Find where the given text appears and provide that cell's center as [x, y] coordinate. 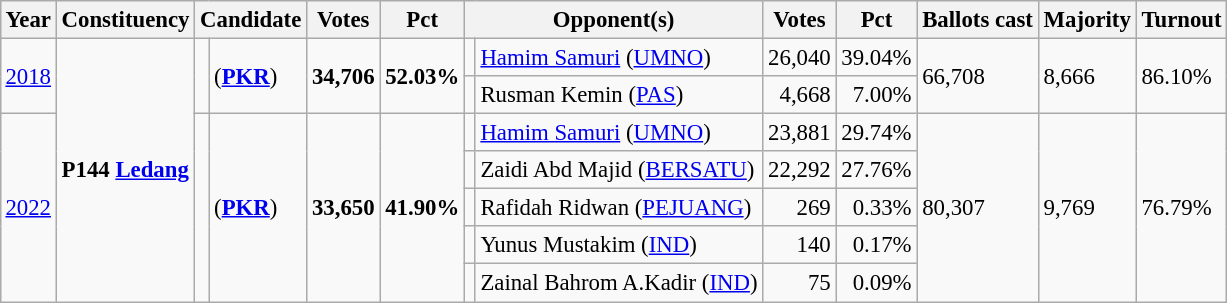
Turnout [1182, 20]
39.04% [876, 57]
8,666 [1087, 76]
Zainal Bahrom A.Kadir (IND) [619, 283]
9,769 [1087, 208]
Ballots cast [978, 20]
0.09% [876, 283]
Yunus Mustakim (IND) [619, 245]
52.03% [422, 76]
0.17% [876, 245]
Rusman Kemin (PAS) [619, 95]
23,881 [800, 133]
Zaidi Abd Majid (BERSATU) [619, 170]
34,706 [344, 76]
33,650 [344, 208]
Candidate [251, 20]
66,708 [978, 76]
80,307 [978, 208]
0.33% [876, 208]
27.76% [876, 170]
Year [28, 20]
Opponent(s) [613, 20]
Constituency [125, 20]
2022 [28, 208]
2018 [28, 76]
P144 Ledang [125, 170]
41.90% [422, 208]
76.79% [1182, 208]
7.00% [876, 95]
Rafidah Ridwan (PEJUANG) [619, 208]
140 [800, 245]
4,668 [800, 95]
26,040 [800, 57]
22,292 [800, 170]
29.74% [876, 133]
269 [800, 208]
86.10% [1182, 76]
Majority [1087, 20]
75 [800, 283]
